Scan for the cell matching the given text and deliver its [X, Y] coordinate at center. 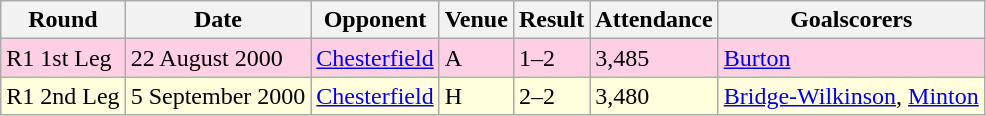
R1 2nd Leg [63, 96]
3,480 [654, 96]
2–2 [551, 96]
Round [63, 20]
A [476, 58]
1–2 [551, 58]
H [476, 96]
Venue [476, 20]
22 August 2000 [218, 58]
R1 1st Leg [63, 58]
5 September 2000 [218, 96]
Bridge-Wilkinson, Minton [851, 96]
Burton [851, 58]
Goalscorers [851, 20]
Attendance [654, 20]
3,485 [654, 58]
Date [218, 20]
Result [551, 20]
Opponent [375, 20]
